Identify which cell holds the provided text, then report its [x, y] central coordinate. 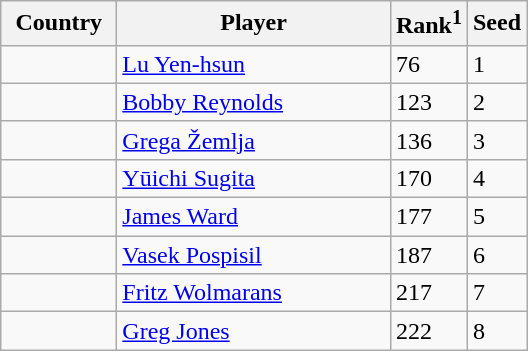
5 [496, 217]
James Ward [254, 217]
76 [428, 64]
Rank1 [428, 24]
Lu Yen-hsun [254, 64]
8 [496, 331]
Grega Žemlja [254, 140]
Yūichi Sugita [254, 178]
Vasek Pospisil [254, 255]
Bobby Reynolds [254, 102]
Fritz Wolmarans [254, 293]
2 [496, 102]
7 [496, 293]
4 [496, 178]
1 [496, 64]
170 [428, 178]
136 [428, 140]
Country [59, 24]
123 [428, 102]
222 [428, 331]
Player [254, 24]
187 [428, 255]
177 [428, 217]
Greg Jones [254, 331]
217 [428, 293]
3 [496, 140]
Seed [496, 24]
6 [496, 255]
